Return [X, Y] of the center of cell containing provided text 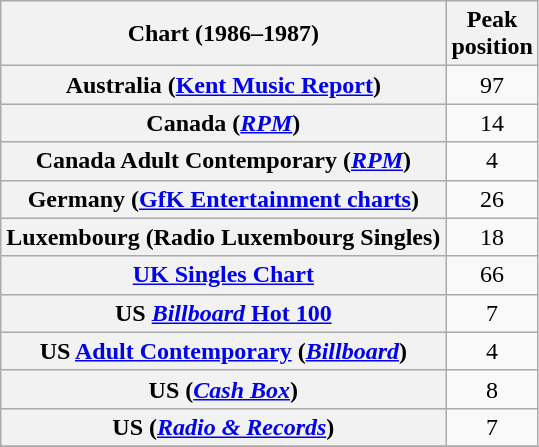
US (Radio & Records) [224, 427]
Germany (GfK Entertainment charts) [224, 199]
UK Singles Chart [224, 275]
8 [492, 389]
Australia (Kent Music Report) [224, 85]
US (Cash Box) [224, 389]
US Billboard Hot 100 [224, 313]
14 [492, 123]
18 [492, 237]
66 [492, 275]
97 [492, 85]
26 [492, 199]
Chart (1986–1987) [224, 34]
Peakposition [492, 34]
US Adult Contemporary (Billboard) [224, 351]
Canada (RPM) [224, 123]
Canada Adult Contemporary (RPM) [224, 161]
Luxembourg (Radio Luxembourg Singles) [224, 237]
